Locate the cell with the specified text and output its [X, Y] center coordinate. 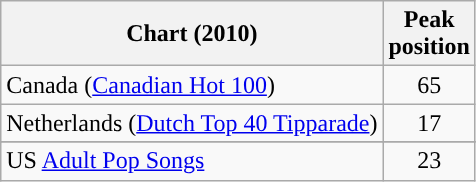
Canada (Canadian Hot 100) [192, 85]
Netherlands (Dutch Top 40 Tipparade) [192, 123]
65 [429, 85]
US Adult Pop Songs [192, 161]
Chart (2010) [192, 34]
Peakposition [429, 34]
23 [429, 161]
17 [429, 123]
